Detect which cell encompasses the target text, then output its [x, y] center coordinate. 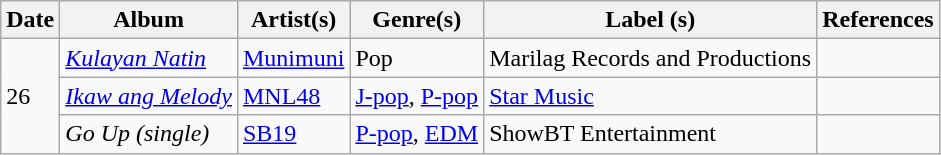
MNL48 [293, 96]
Kulayan Natin [149, 58]
Ikaw ang Melody [149, 96]
Pop [417, 58]
Date [30, 20]
P-pop, EDM [417, 134]
Marilag Records and Productions [650, 58]
J-pop, P-pop [417, 96]
ShowBT Entertainment [650, 134]
Munimuni [293, 58]
Go Up (single) [149, 134]
Star Music [650, 96]
Genre(s) [417, 20]
Artist(s) [293, 20]
Album [149, 20]
26 [30, 96]
SB19 [293, 134]
References [878, 20]
Label (s) [650, 20]
